Determine the [x, y] coordinate at the center of the cell enclosing the given text.  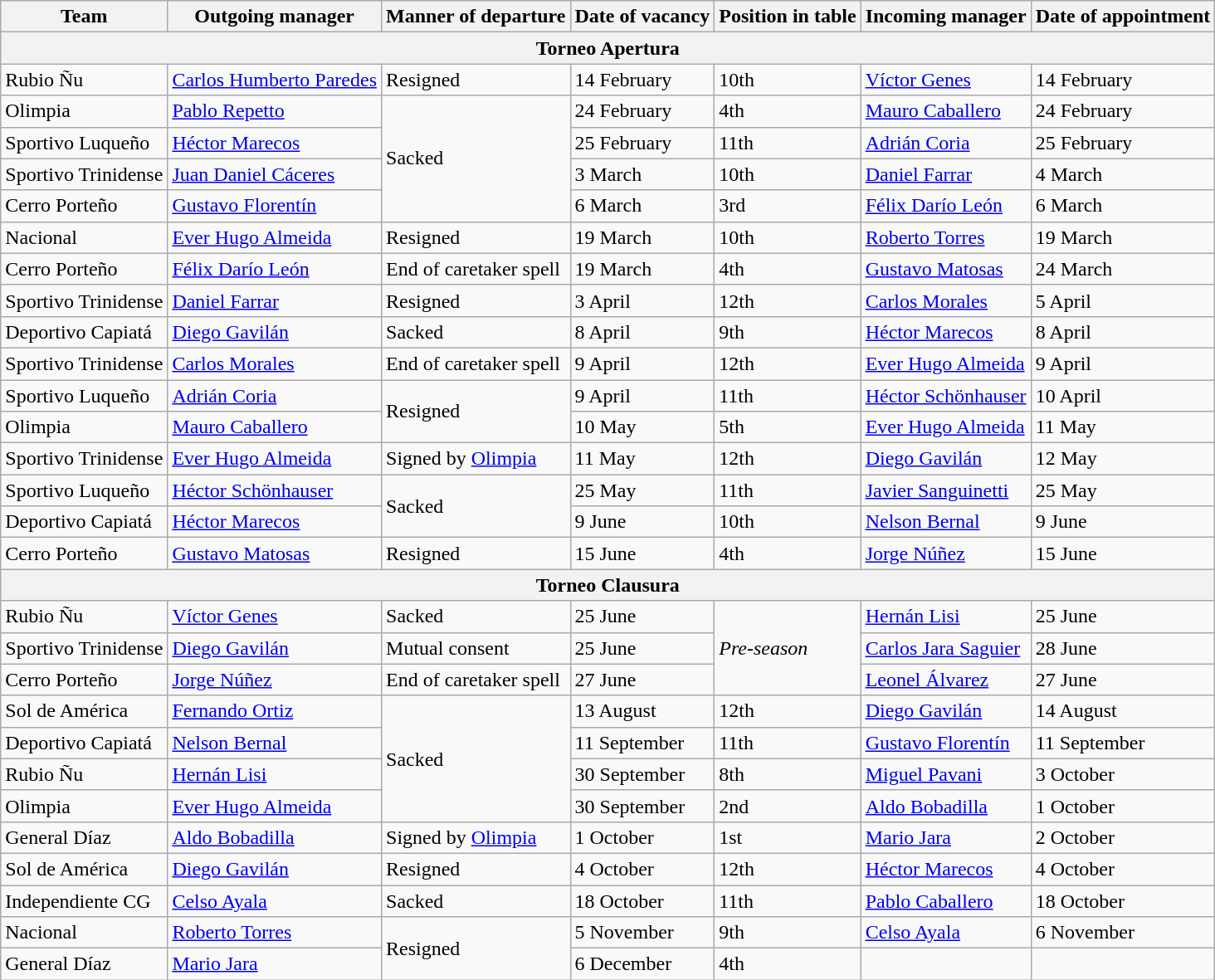
3rd [788, 206]
Carlos Jara Saguier [946, 648]
Independiente CG [85, 900]
Leonel Álvarez [946, 680]
6 November [1123, 933]
6 December [642, 964]
Torneo Clausura [607, 585]
Mutual consent [476, 648]
Position in table [788, 17]
2 October [1123, 837]
10 April [1123, 396]
Pablo Repetto [275, 111]
Fernando Ortiz [275, 711]
12 May [1123, 459]
28 June [1123, 648]
Outgoing manager [275, 17]
Incoming manager [946, 17]
10 May [642, 427]
Date of appointment [1123, 17]
Team [85, 17]
Carlos Humberto Paredes [275, 80]
13 August [642, 711]
3 October [1123, 774]
Manner of departure [476, 17]
4 March [1123, 174]
5 November [642, 933]
Date of vacancy [642, 17]
1st [788, 837]
24 March [1123, 269]
8th [788, 774]
Miguel Pavani [946, 774]
3 April [642, 300]
5th [788, 427]
Torneo Apertura [607, 48]
14 August [1123, 711]
Pablo Caballero [946, 900]
Javier Sanguinetti [946, 490]
Pre-season [788, 648]
Juan Daniel Cáceres [275, 174]
5 April [1123, 300]
3 March [642, 174]
2nd [788, 806]
